Pinpoint the cell where the given text exists, returning its (X, Y) midpoint coordinate. 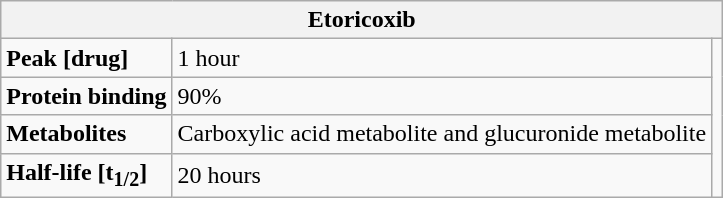
Etoricoxib (362, 20)
20 hours (442, 175)
Metabolites (86, 134)
Peak [drug] (86, 58)
90% (442, 96)
Carboxylic acid metabolite and glucuronide metabolite (442, 134)
Protein binding (86, 96)
Half-life [t1/2] (86, 175)
1 hour (442, 58)
